Scan for the cell matching the given text and deliver its (X, Y) coordinate at center. 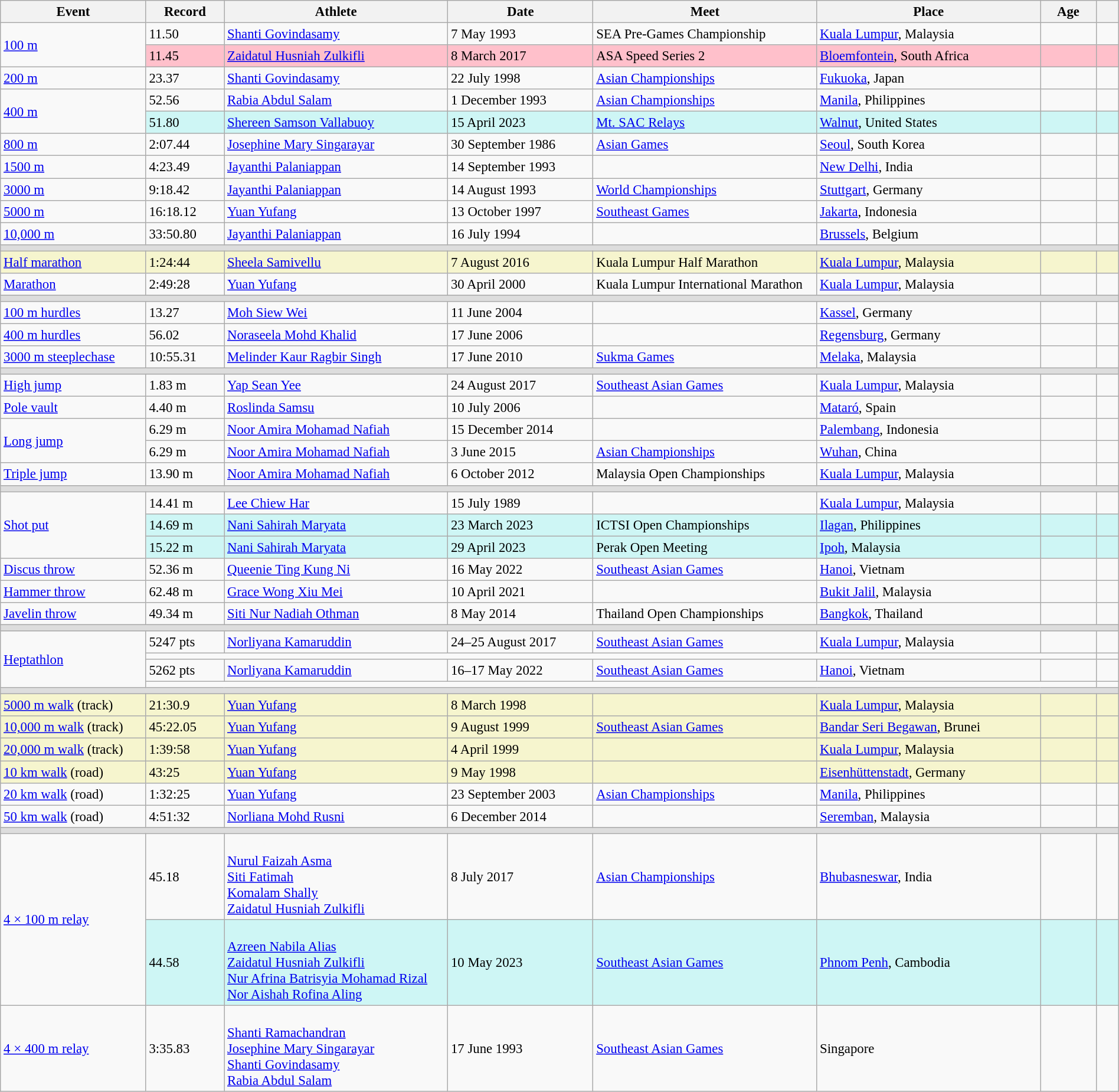
Regensburg, Germany (929, 335)
Mt. SAC Relays (705, 123)
4 April 1999 (521, 750)
Half marathon (73, 262)
10,000 m (73, 234)
14 August 1993 (521, 189)
800 m (73, 145)
Athlete (336, 12)
Marathon (73, 285)
49.34 m (185, 614)
ICTSI Open Championships (705, 525)
Bandar Seri Begawan, Brunei (929, 728)
10,000 m walk (track) (73, 728)
5000 m walk (track) (73, 705)
10 July 2006 (521, 408)
Ipoh, Malaysia (929, 547)
Siti Nur Nadiah Othman (336, 614)
14.41 m (185, 503)
Seoul, South Korea (929, 145)
16 May 2022 (521, 570)
Event (73, 12)
15 April 2023 (521, 123)
62.48 m (185, 591)
Triple jump (73, 475)
14.69 m (185, 525)
17 June 2010 (521, 357)
Record (185, 12)
Palembang, Indonesia (929, 430)
11.45 (185, 56)
Melaka, Malaysia (929, 357)
Asian Games (705, 145)
14 September 1993 (521, 167)
10 km walk (road) (73, 772)
Brussels, Belgium (929, 234)
200 m (73, 79)
Lee Chiew Har (336, 503)
Hammer throw (73, 591)
1:24:44 (185, 262)
50 km walk (road) (73, 816)
400 m hurdles (73, 335)
8 July 2017 (521, 877)
15 December 2014 (521, 430)
Heptathlon (73, 659)
Discus throw (73, 570)
8 May 2014 (521, 614)
World Championships (705, 189)
9 August 1999 (521, 728)
100 m hurdles (73, 313)
Norliana Mohd Rusni (336, 816)
10:55.31 (185, 357)
51.80 (185, 123)
Meet (705, 12)
1:39:58 (185, 750)
2:07.44 (185, 145)
Sheela Samivellu (336, 262)
Melinder Kaur Ragbir Singh (336, 357)
Josephine Mary Singarayar (336, 145)
15 July 1989 (521, 503)
Walnut, United States (929, 123)
Southeast Games (705, 211)
Zaidatul Husniah Zulkifli (336, 56)
ASA Speed Series 2 (705, 56)
Bukit Jalil, Malaysia (929, 591)
Roslinda Samsu (336, 408)
17 June 2006 (521, 335)
Grace Wong Xiu Mei (336, 591)
Shereen Samson Vallabuoy (336, 123)
High jump (73, 385)
15.22 m (185, 547)
21:30.9 (185, 705)
Kassel, Germany (929, 313)
4 × 400 m relay (73, 1048)
11.50 (185, 34)
11 June 2004 (521, 313)
52.36 m (185, 570)
23 September 2003 (521, 794)
Kuala Lumpur International Marathon (705, 285)
Jakarta, Indonesia (929, 211)
6 October 2012 (521, 475)
45.18 (185, 877)
Bangkok, Thailand (929, 614)
Kuala Lumpur Half Marathon (705, 262)
1.83 m (185, 385)
33:50.80 (185, 234)
22 July 1998 (521, 79)
Moh Siew Wei (336, 313)
100 m (73, 45)
Ilagan, Philippines (929, 525)
1500 m (73, 167)
30 April 2000 (521, 285)
5262 pts (185, 671)
Place (929, 12)
3000 m (73, 189)
3:35.83 (185, 1048)
13.27 (185, 313)
16–17 May 2022 (521, 671)
30 September 1986 (521, 145)
Perak Open Meeting (705, 547)
5000 m (73, 211)
9:18.42 (185, 189)
3000 m steeplechase (73, 357)
Shot put (73, 525)
56.02 (185, 335)
4:51:32 (185, 816)
Malaysia Open Championships (705, 475)
400 m (73, 111)
Azreen Nabila AliasZaidatul Husniah ZulkifliNur Afrina Batrisyia Mohamad RizalNor Aishah Rofina Aling (336, 963)
13.90 m (185, 475)
Fukuoka, Japan (929, 79)
4:23.49 (185, 167)
Date (521, 12)
Long jump (73, 440)
23 March 2023 (521, 525)
43:25 (185, 772)
Singapore (929, 1048)
Age (1068, 12)
10 April 2021 (521, 591)
Yap Sean Yee (336, 385)
24 August 2017 (521, 385)
4.40 m (185, 408)
1 December 1993 (521, 100)
Mataró, Spain (929, 408)
20 km walk (road) (73, 794)
10 May 2023 (521, 963)
Javelin throw (73, 614)
SEA Pre-Games Championship (705, 34)
7 May 1993 (521, 34)
24–25 August 2017 (521, 642)
20,000 m walk (track) (73, 750)
Shanti RamachandranJosephine Mary SingarayarShanti GovindasamyRabia Abdul Salam (336, 1048)
2:49:28 (185, 285)
3 June 2015 (521, 452)
23.37 (185, 79)
8 March 2017 (521, 56)
1:32:25 (185, 794)
4 × 100 m relay (73, 920)
Stuttgart, Germany (929, 189)
Bhubasneswar, India (929, 877)
Noraseela Mohd Khalid (336, 335)
9 May 1998 (521, 772)
13 October 1997 (521, 211)
6 December 2014 (521, 816)
Rabia Abdul Salam (336, 100)
Pole vault (73, 408)
8 March 1998 (521, 705)
Wuhan, China (929, 452)
Bloemfontein, South Africa (929, 56)
29 April 2023 (521, 547)
16 July 1994 (521, 234)
44.58 (185, 963)
7 August 2016 (521, 262)
45:22.05 (185, 728)
Eisenhüttenstadt, Germany (929, 772)
Nurul Faizah AsmaSiti FatimahKomalam ShallyZaidatul Husniah Zulkifli (336, 877)
New Delhi, India (929, 167)
16:18.12 (185, 211)
17 June 1993 (521, 1048)
52.56 (185, 100)
5247 pts (185, 642)
Phnom Penh, Cambodia (929, 963)
Sukma Games (705, 357)
Queenie Ting Kung Ni (336, 570)
Seremban, Malaysia (929, 816)
Thailand Open Championships (705, 614)
